Find where the given text appears and provide that cell's center as (X, Y) coordinate. 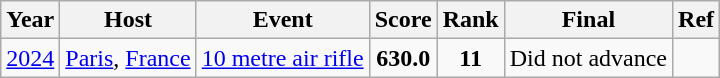
Ref (696, 20)
Paris, France (128, 58)
Host (128, 20)
Final (588, 20)
Score (403, 20)
2024 (30, 58)
Rank (470, 20)
630.0 (403, 58)
Event (282, 20)
10 metre air rifle (282, 58)
Year (30, 20)
Did not advance (588, 58)
11 (470, 58)
